Extract the [x, y] coordinate from the center of the cell holding the provided text.  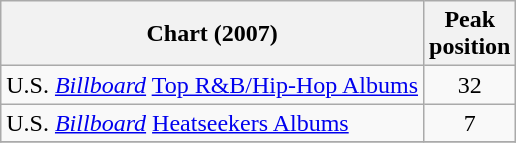
32 [470, 85]
U.S. Billboard Heatseekers Albums [212, 123]
7 [470, 123]
U.S. Billboard Top R&B/Hip-Hop Albums [212, 85]
Chart (2007) [212, 34]
Peakposition [470, 34]
